Capture the cell that displays the provided text and extract its [X, Y] central coordinate. 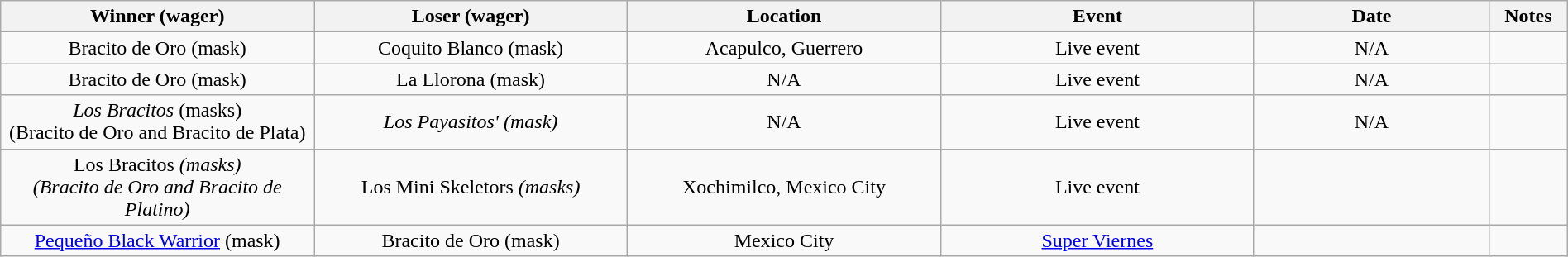
Los Bracitos (masks)(Bracito de Oro and Bracito de Plata) [157, 122]
Date [1371, 17]
Los Mini Skeletors (masks) [471, 187]
Xochimilco, Mexico City [784, 187]
Super Viernes [1097, 240]
Los Payasitos' (mask) [471, 122]
Notes [1528, 17]
Coquito Blanco (mask) [471, 48]
Mexico City [784, 240]
Loser (wager) [471, 17]
Event [1097, 17]
Los Bracitos (masks)(Bracito de Oro and Bracito de Platino) [157, 187]
Pequeño Black Warrior (mask) [157, 240]
La Llorona (mask) [471, 79]
Acapulco, Guerrero [784, 48]
Winner (wager) [157, 17]
Location [784, 17]
